Identify which cell holds the provided text, then report its [X, Y] central coordinate. 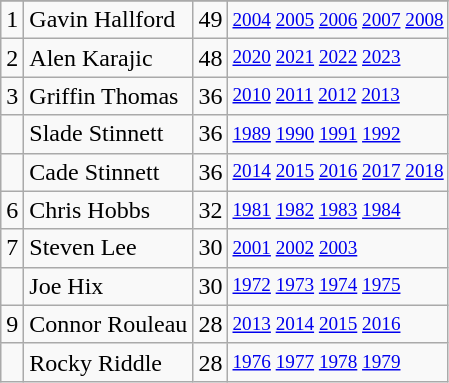
7 [12, 248]
1981 1982 1983 1984 [338, 210]
6 [12, 210]
2 [12, 58]
32 [210, 210]
1989 1990 1991 1992 [338, 134]
48 [210, 58]
Slade Stinnett [108, 134]
49 [210, 20]
1976 1977 1978 1979 [338, 362]
Joe Hix [108, 286]
Steven Lee [108, 248]
1972 1973 1974 1975 [338, 286]
Chris Hobbs [108, 210]
Gavin Hallford [108, 20]
Griffin Thomas [108, 96]
3 [12, 96]
2001 2002 2003 [338, 248]
Cade Stinnett [108, 172]
2014 2015 2016 2017 2018 [338, 172]
Alen Karajic [108, 58]
9 [12, 324]
2020 2021 2022 2023 [338, 58]
Rocky Riddle [108, 362]
Connor Rouleau [108, 324]
2013 2014 2015 2016 [338, 324]
2004 2005 2006 2007 2008 [338, 20]
2010 2011 2012 2013 [338, 96]
1 [12, 20]
